Return the [x, y] coordinate for the center point of the cell that contains the specified text.  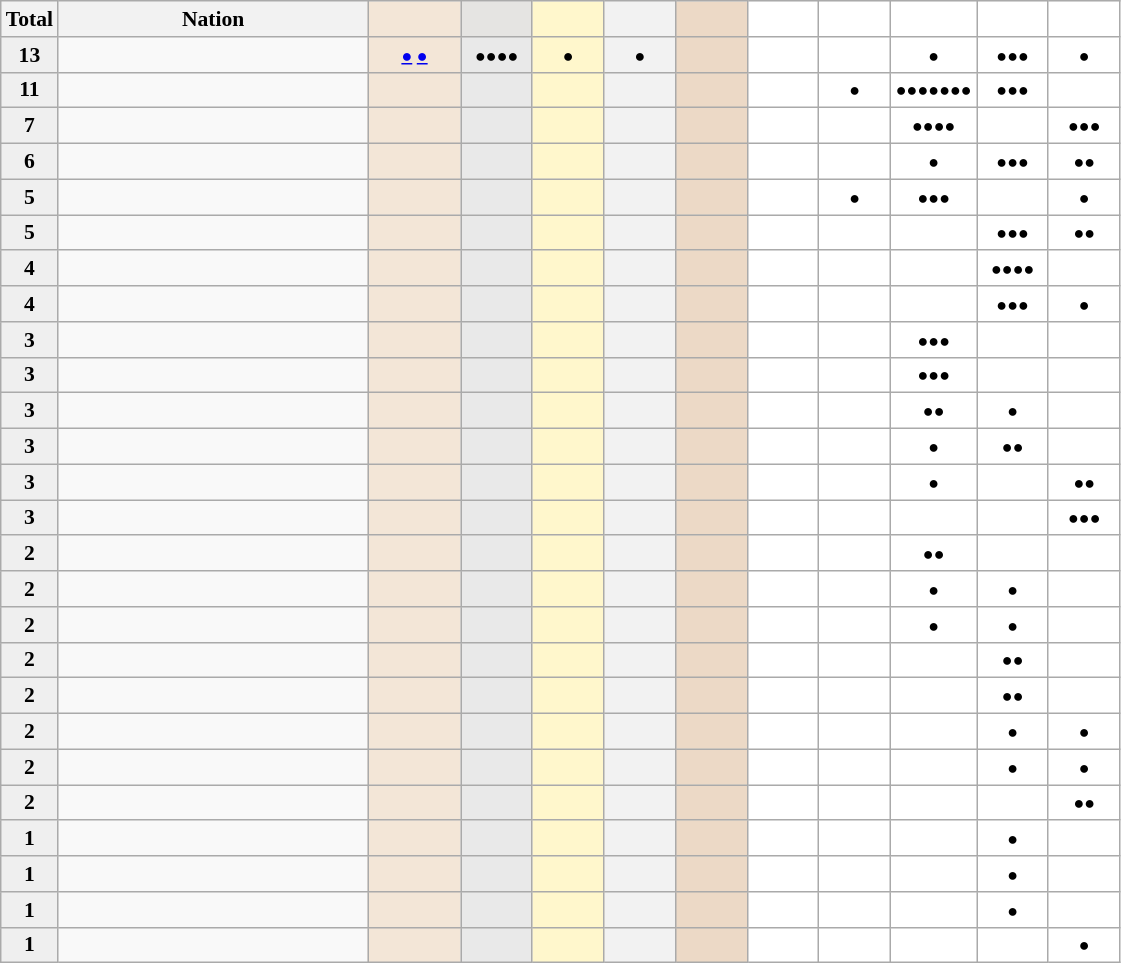
11 [30, 90]
13 [30, 55]
● ● [414, 55]
Total [30, 19]
6 [30, 162]
Nation [213, 19]
7 [30, 126]
●●●●●●● [934, 90]
